Capture the cell that displays the provided text and extract its (x, y) central coordinate. 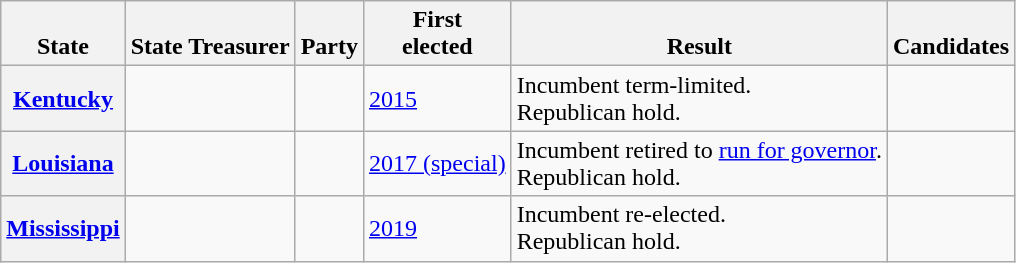
Louisiana (63, 164)
State Treasurer (210, 34)
Firstelected (437, 34)
Party (329, 34)
Result (699, 34)
State (63, 34)
Incumbent re-elected. Republican hold. (699, 228)
Incumbent term-limited.Republican hold. (699, 98)
2019 (437, 228)
2017 (special) (437, 164)
Candidates (950, 34)
2015 (437, 98)
Incumbent retired to run for governor. Republican hold. (699, 164)
Mississippi (63, 228)
Kentucky (63, 98)
